Extract the (X, Y) coordinate from the center of the cell holding the provided text.  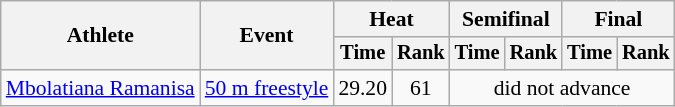
Semifinal (506, 19)
50 m freestyle (267, 88)
Athlete (100, 36)
Event (267, 36)
61 (421, 88)
Heat (391, 19)
Final (618, 19)
29.20 (362, 88)
did not advance (562, 88)
Mbolatiana Ramanisa (100, 88)
